Return [x, y] of the center of cell containing provided text 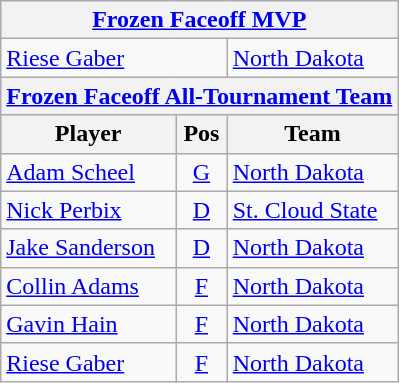
Frozen Faceoff All-Tournament Team [200, 96]
Collin Adams [88, 286]
St. Cloud State [312, 210]
Pos [202, 134]
Adam Scheel [88, 172]
Team [312, 134]
Player [88, 134]
Nick Perbix [88, 210]
Frozen Faceoff MVP [200, 20]
G [202, 172]
Gavin Hain [88, 324]
Jake Sanderson [88, 248]
